Return [x, y] of the center of cell containing provided text 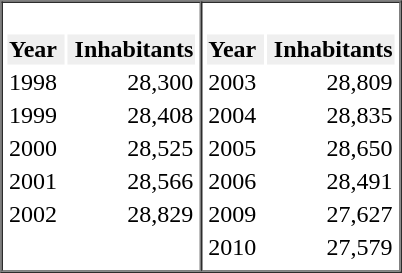
28,566 [131, 181]
2002 [36, 215]
1998 [36, 83]
28,809 [330, 83]
27,579 [330, 247]
28,300 [131, 83]
2000 [36, 149]
28,525 [131, 149]
28,829 [131, 215]
Year Inhabitants 2003 28,809 2004 28,835 2005 28,650 2006 28,491 2009 27,627 2010 27,579 [300, 137]
28,835 [330, 115]
Year Inhabitants 1998 28,300 1999 28,408 2000 28,525 2001 28,566 2002 28,829 [102, 137]
2004 [236, 115]
2001 [36, 181]
1999 [36, 115]
2009 [236, 215]
2005 [236, 149]
28,650 [330, 149]
2006 [236, 181]
2003 [236, 83]
28,408 [131, 115]
28,491 [330, 181]
27,627 [330, 215]
2010 [236, 247]
